Find where the given text appears and provide that cell's center as (X, Y) coordinate. 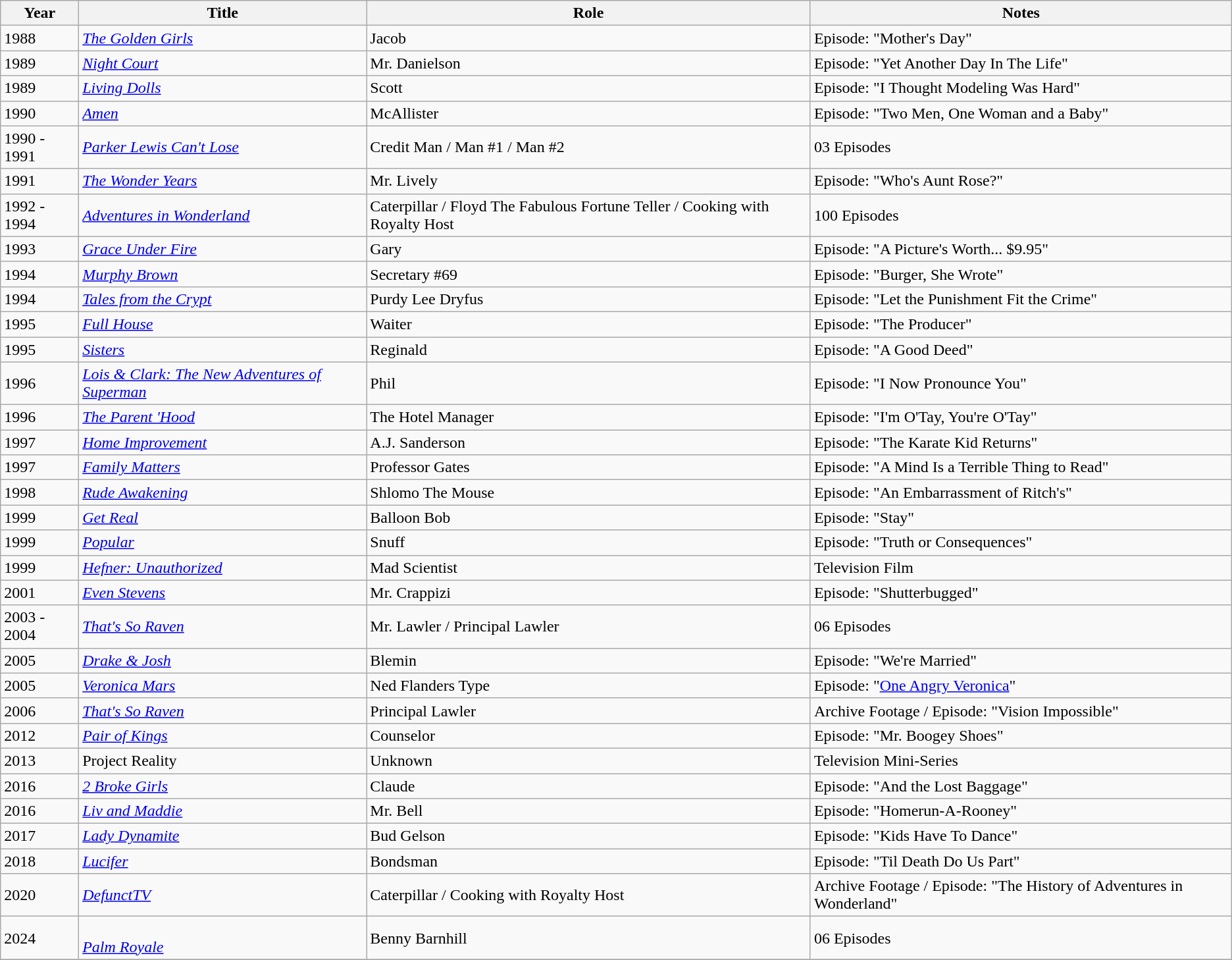
The Hotel Manager (588, 417)
Parker Lewis Can't Lose (222, 147)
1991 (39, 181)
Episode: "I Now Pronounce You" (1021, 383)
Mad Scientist (588, 568)
Episode: "Shutterbugged" (1021, 593)
Episode: "Two Men, One Woman and a Baby" (1021, 113)
Television Mini-Series (1021, 760)
03 Episodes (1021, 147)
Pair of Kings (222, 735)
Counselor (588, 735)
Phil (588, 383)
1993 (39, 249)
Full House (222, 324)
Episode: "We're Married" (1021, 660)
Snuff (588, 543)
Claude (588, 786)
Role (588, 13)
2017 (39, 836)
Episode: "One Angry Veronica" (1021, 685)
Year (39, 13)
Lois & Clark: The New Adventures of Superman (222, 383)
Episode: "An Embarrassment of Ritch's" (1021, 493)
2001 (39, 593)
Episode: "Mother's Day" (1021, 38)
Purdy Lee Dryfus (588, 299)
Lady Dynamite (222, 836)
Episode: "Truth or Consequences" (1021, 543)
2003 - 2004 (39, 627)
Secretary #69 (588, 274)
Popular (222, 543)
Episode: "And the Lost Baggage" (1021, 786)
Mr. Lawler / Principal Lawler (588, 627)
Episode: "A Mind Is a Terrible Thing to Read" (1021, 467)
Bud Gelson (588, 836)
Episode: "Til Death Do Us Part" (1021, 861)
Sisters (222, 350)
Get Real (222, 518)
Episode: "A Picture's Worth... $9.95" (1021, 249)
Episode: "Yet Another Day In The Life" (1021, 63)
Blemin (588, 660)
100 Episodes (1021, 215)
Waiter (588, 324)
Scott (588, 88)
Family Matters (222, 467)
2006 (39, 710)
Project Reality (222, 760)
Living Dolls (222, 88)
Tales from the Crypt (222, 299)
Bondsman (588, 861)
Grace Under Fire (222, 249)
Gary (588, 249)
Veronica Mars (222, 685)
Credit Man / Man #1 / Man #2 (588, 147)
Principal Lawler (588, 710)
Episode: "Homerun-A-Rooney" (1021, 811)
Jacob (588, 38)
Title (222, 13)
2018 (39, 861)
Home Improvement (222, 442)
Mr. Bell (588, 811)
2012 (39, 735)
1998 (39, 493)
Television Film (1021, 568)
Hefner: Unauthorized (222, 568)
1990 - 1991 (39, 147)
Lucifer (222, 861)
Episode: "I Thought Modeling Was Hard" (1021, 88)
Unknown (588, 760)
Episode: "Stay" (1021, 518)
2013 (39, 760)
1992 - 1994 (39, 215)
Amen (222, 113)
Balloon Bob (588, 518)
Episode: "A Good Deed" (1021, 350)
Episode: "The Producer" (1021, 324)
Caterpillar / Cooking with Royalty Host (588, 895)
Notes (1021, 13)
Night Court (222, 63)
Even Stevens (222, 593)
The Parent 'Hood (222, 417)
Professor Gates (588, 467)
Murphy Brown (222, 274)
A.J. Sanderson (588, 442)
Mr. Lively (588, 181)
Episode: "Mr. Boogey Shoes" (1021, 735)
Caterpillar / Floyd The Fabulous Fortune Teller / Cooking with Royalty Host (588, 215)
Rude Awakening (222, 493)
Episode: "Kids Have To Dance" (1021, 836)
Episode: "Burger, She Wrote" (1021, 274)
McAllister (588, 113)
The Wonder Years (222, 181)
2 Broke Girls (222, 786)
Adventures in Wonderland (222, 215)
Liv and Maddie (222, 811)
Episode: "Let the Punishment Fit the Crime" (1021, 299)
1990 (39, 113)
DefunctTV (222, 895)
2020 (39, 895)
Shlomo The Mouse (588, 493)
Palm Royale (222, 938)
Mr. Danielson (588, 63)
Mr. Crappizi (588, 593)
Episode: "The Karate Kid Returns" (1021, 442)
Drake & Josh (222, 660)
Reginald (588, 350)
Episode: "Who's Aunt Rose?" (1021, 181)
The Golden Girls (222, 38)
Benny Barnhill (588, 938)
Episode: "I'm O'Tay, You're O'Tay" (1021, 417)
2024 (39, 938)
Archive Footage / Episode: "Vision Impossible" (1021, 710)
Ned Flanders Type (588, 685)
Archive Footage / Episode: "The History of Adventures in Wonderland" (1021, 895)
1988 (39, 38)
